Extract the (X, Y) coordinate from the center of the cell holding the provided text.  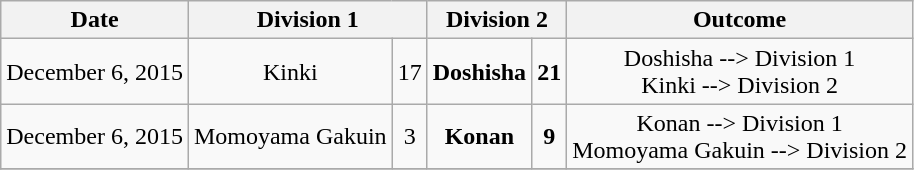
21 (550, 72)
Doshisha (479, 72)
Konan (479, 136)
Doshisha --> Division 1 Kinki --> Division 2 (740, 72)
9 (550, 136)
Division 1 (308, 20)
Kinki (290, 72)
17 (410, 72)
Division 2 (497, 20)
Date (95, 20)
Momoyama Gakuin (290, 136)
3 (410, 136)
Outcome (740, 20)
Konan --> Division 1 Momoyama Gakuin --> Division 2 (740, 136)
